Identify which cell holds the provided text, then report its (x, y) central coordinate. 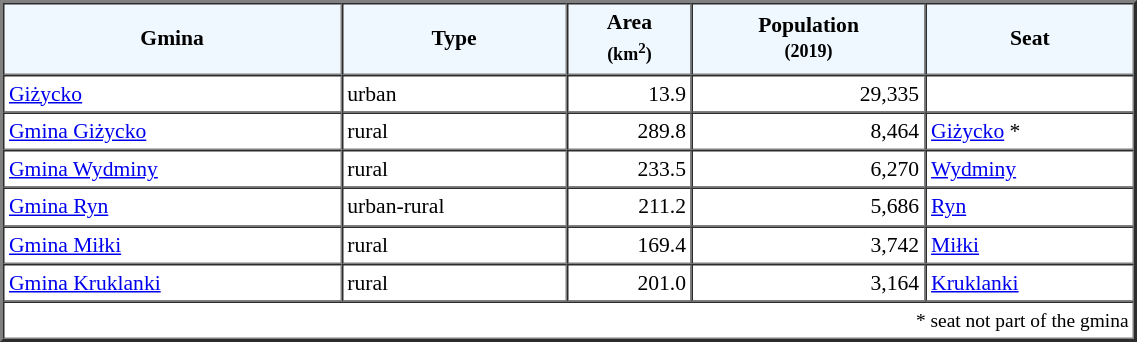
Gmina (172, 38)
urban (454, 93)
29,335 (808, 93)
Wydminy (1030, 169)
211.2 (630, 207)
Miłki (1030, 245)
3,164 (808, 283)
* seat not part of the gmina (569, 321)
Gmina Wydminy (172, 169)
Gmina Kruklanki (172, 283)
Gmina Miłki (172, 245)
201.0 (630, 283)
Area(km2) (630, 38)
Gmina Giżycko (172, 131)
Population(2019) (808, 38)
5,686 (808, 207)
Giżycko (172, 93)
Ryn (1030, 207)
Gmina Ryn (172, 207)
Kruklanki (1030, 283)
Giżycko * (1030, 131)
233.5 (630, 169)
Type (454, 38)
169.4 (630, 245)
6,270 (808, 169)
Seat (1030, 38)
3,742 (808, 245)
8,464 (808, 131)
13.9 (630, 93)
289.8 (630, 131)
urban-rural (454, 207)
